From the cell containing the given text, extract its center point as (X, Y) coordinate. 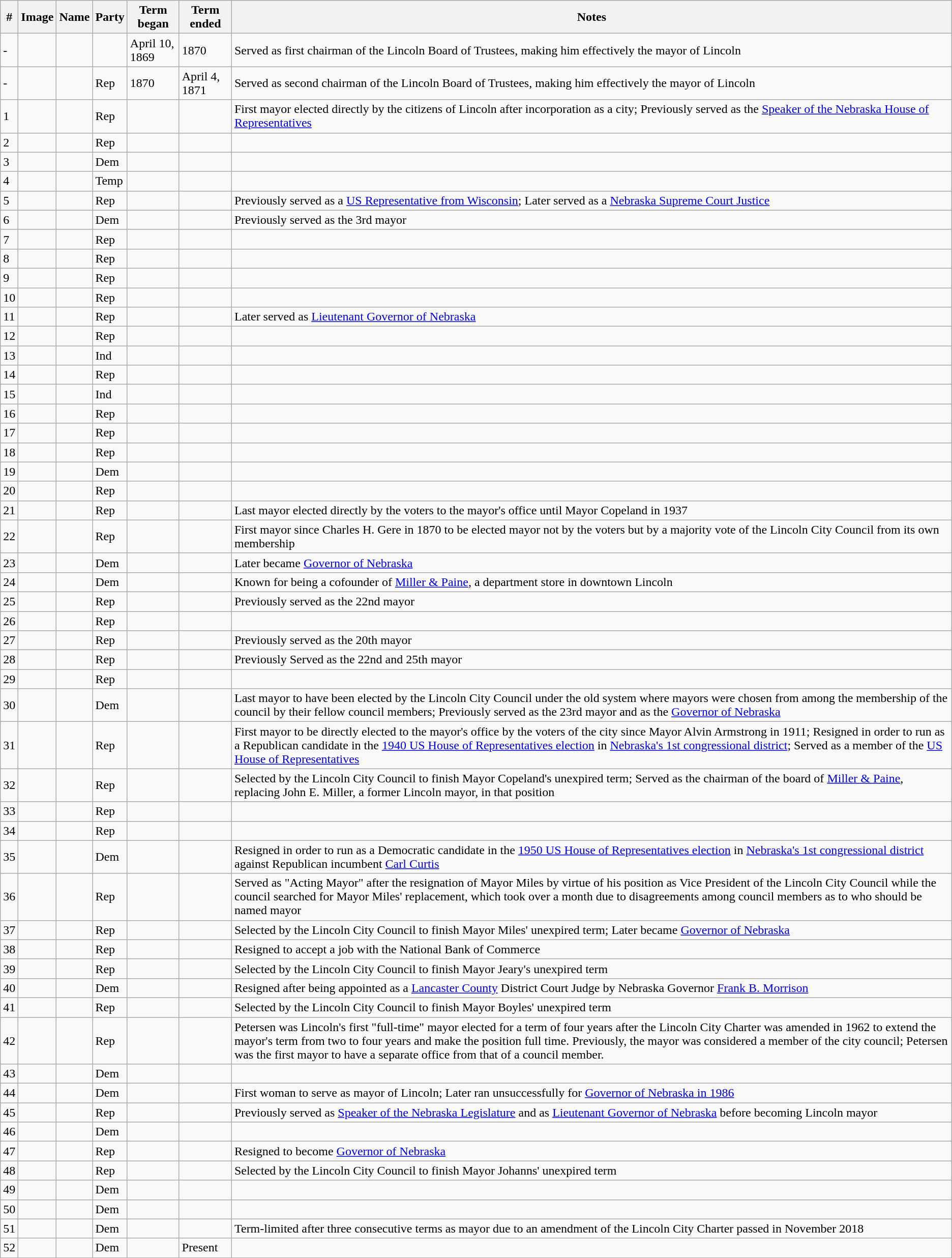
22 (9, 536)
1 (9, 116)
46 (9, 1132)
28 (9, 660)
Term ended (205, 17)
21 (9, 510)
29 (9, 679)
18 (9, 452)
Term-limited after three consecutive terms as mayor due to an amendment of the Lincoln City Charter passed in November 2018 (591, 1228)
Resigned to accept a job with the National Bank of Commerce (591, 949)
Later served as Lieutenant Governor of Nebraska (591, 317)
Present (205, 1248)
50 (9, 1209)
Served as second chairman of the Lincoln Board of Trustees, making him effectively the mayor of Lincoln (591, 83)
43 (9, 1074)
April 4, 1871 (205, 83)
10 (9, 298)
14 (9, 375)
23 (9, 563)
19 (9, 472)
48 (9, 1171)
5 (9, 200)
Served as first chairman of the Lincoln Board of Trustees, making him effectively the mayor of Lincoln (591, 50)
31 (9, 745)
Last mayor elected directly by the voters to the mayor's office until Mayor Copeland in 1937 (591, 510)
41 (9, 1007)
Previously Served as the 22nd and 25th mayor (591, 660)
Previously served as the 20th mayor (591, 640)
15 (9, 394)
33 (9, 811)
9 (9, 278)
13 (9, 356)
Name (74, 17)
16 (9, 414)
47 (9, 1151)
First woman to serve as mayor of Lincoln; Later ran unsuccessfully for Governor of Nebraska in 1986 (591, 1093)
Previously served as a US Representative from Wisconsin; Later served as a Nebraska Supreme Court Justice (591, 200)
26 (9, 621)
2 (9, 142)
3 (9, 162)
6 (9, 220)
Known for being a cofounder of Miller & Paine, a department store in downtown Lincoln (591, 582)
7 (9, 239)
51 (9, 1228)
24 (9, 582)
11 (9, 317)
30 (9, 705)
37 (9, 930)
17 (9, 433)
27 (9, 640)
Previously served as Speaker of the Nebraska Legislature and as Lieutenant Governor of Nebraska before becoming Lincoln mayor (591, 1113)
35 (9, 857)
38 (9, 949)
Selected by the Lincoln City Council to finish Mayor Johanns' unexpired term (591, 1171)
Previously served as the 22nd mayor (591, 601)
36 (9, 897)
Notes (591, 17)
44 (9, 1093)
Later became Governor of Nebraska (591, 563)
Party (110, 17)
20 (9, 491)
Previously served as the 3rd mayor (591, 220)
40 (9, 988)
42 (9, 1041)
49 (9, 1190)
45 (9, 1113)
32 (9, 785)
Selected by the Lincoln City Council to finish Mayor Boyles' unexpired term (591, 1007)
April 10, 1869 (153, 50)
52 (9, 1248)
34 (9, 831)
Resigned after being appointed as a Lancaster County District Court Judge by Nebraska Governor Frank B. Morrison (591, 988)
Resigned to become Governor of Nebraska (591, 1151)
Term began (153, 17)
Selected by the Lincoln City Council to finish Mayor Jeary's unexpired term (591, 969)
8 (9, 258)
12 (9, 336)
# (9, 17)
Image (38, 17)
39 (9, 969)
Temp (110, 181)
25 (9, 601)
Selected by the Lincoln City Council to finish Mayor Miles' unexpired term; Later became Governor of Nebraska (591, 930)
4 (9, 181)
